Locate the cell with the specified text and output its (X, Y) center coordinate. 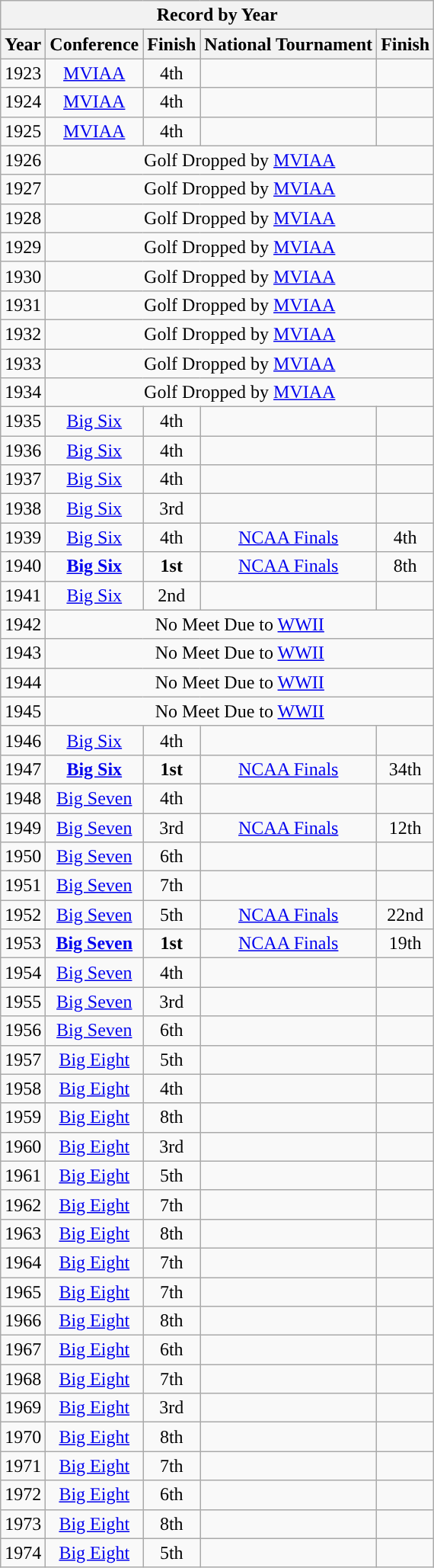
1943 (23, 653)
1933 (23, 364)
1939 (23, 537)
1927 (23, 189)
1950 (23, 857)
1953 (23, 944)
1957 (23, 1060)
1944 (23, 682)
1948 (23, 798)
1969 (23, 1408)
1963 (23, 1233)
1955 (23, 1002)
1958 (23, 1089)
34th (405, 769)
1937 (23, 479)
1959 (23, 1117)
1967 (23, 1350)
1966 (23, 1321)
2nd (172, 595)
1968 (23, 1379)
1952 (23, 915)
1974 (23, 1553)
1946 (23, 740)
1970 (23, 1437)
1925 (23, 131)
1956 (23, 1031)
1935 (23, 422)
1972 (23, 1495)
1926 (23, 160)
12th (405, 827)
1965 (23, 1292)
19th (405, 944)
1949 (23, 827)
1938 (23, 508)
National Tournament (289, 44)
1954 (23, 973)
1947 (23, 769)
1945 (23, 711)
Record by Year (218, 15)
22nd (405, 915)
1934 (23, 393)
1923 (23, 73)
1942 (23, 624)
1951 (23, 886)
1931 (23, 305)
1930 (23, 276)
1932 (23, 334)
1941 (23, 595)
Conference (94, 44)
1973 (23, 1524)
1929 (23, 247)
1928 (23, 218)
1960 (23, 1146)
1924 (23, 102)
1971 (23, 1466)
1964 (23, 1262)
1961 (23, 1175)
Year (23, 44)
1936 (23, 451)
1940 (23, 566)
1962 (23, 1204)
